For the text-containing cell, return its midpoint in (X, Y) coordinate format. 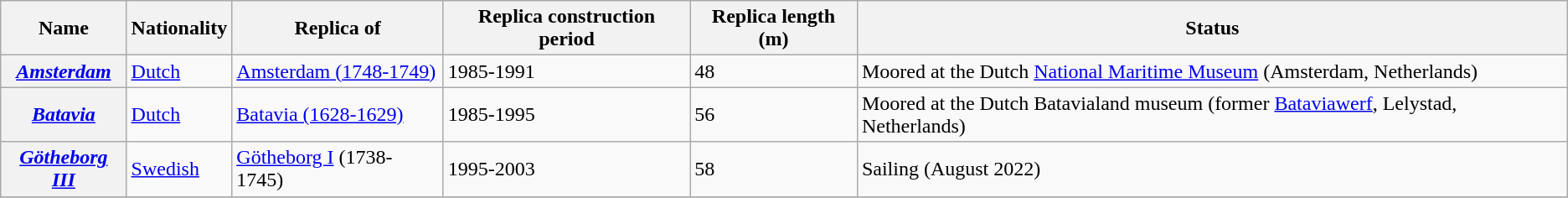
Moored at the Dutch Batavialand museum (former Bataviawerf, Lelystad, Netherlands) (1212, 114)
Batavia (64, 114)
Replica construction period (566, 29)
48 (774, 71)
Batavia (1628-1629) (338, 114)
Sailing (August 2022) (1212, 169)
Amsterdam (64, 71)
Moored at the Dutch National Maritime Museum (Amsterdam, Netherlands) (1212, 71)
Götheborg I (1738-1745) (338, 169)
Name (64, 29)
Götheborg III (64, 169)
56 (774, 114)
Replica length (m) (774, 29)
1985-1991 (566, 71)
Status (1212, 29)
58 (774, 169)
Nationality (179, 29)
1985-1995 (566, 114)
Amsterdam (1748-1749) (338, 71)
Replica of (338, 29)
1995-2003 (566, 169)
Swedish (179, 169)
